Find where the given text appears and provide that cell's center as (X, Y) coordinate. 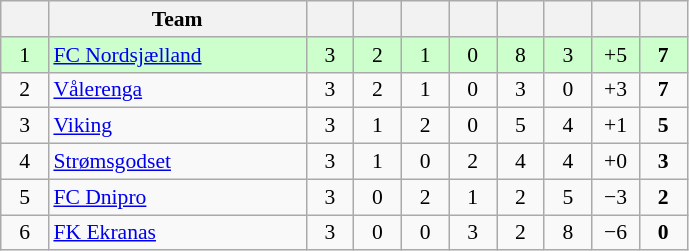
FK Ekranas (177, 233)
Viking (177, 126)
Vålerenga (177, 90)
Strømsgodset (177, 162)
Team (177, 19)
6 (25, 233)
+1 (616, 126)
FC Dnipro (177, 197)
+5 (616, 55)
+0 (616, 162)
−3 (616, 197)
−6 (616, 233)
+3 (616, 90)
FC Nordsjælland (177, 55)
